Detect which cell encompasses the target text, then output its (X, Y) center coordinate. 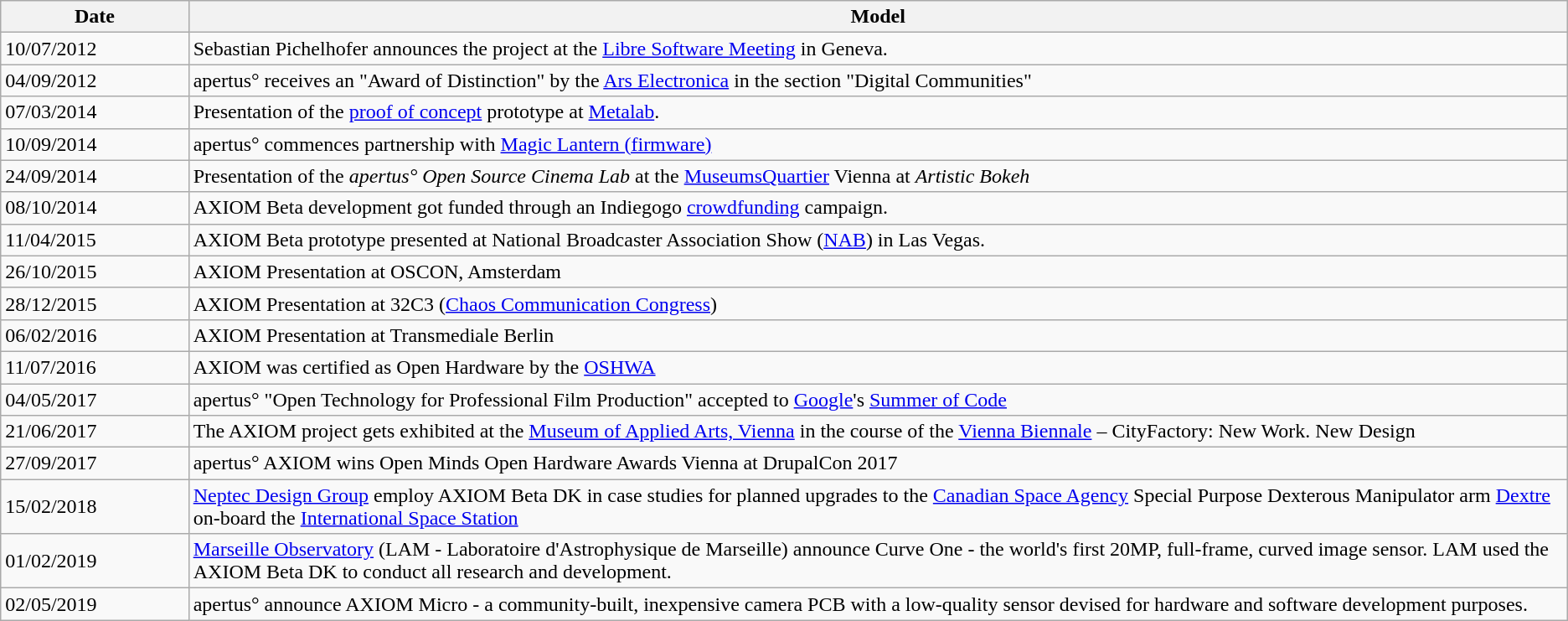
24/09/2014 (95, 176)
AXIOM Beta development got funded through an Indiegogo crowdfunding campaign. (878, 208)
Date (95, 17)
Presentation of the apertus° Open Source Cinema Lab at the MuseumsQuartier Vienna at Artistic Bokeh (878, 176)
Sebastian Pichelhofer announces the project at the Libre Software Meeting in Geneva. (878, 49)
apertus° receives an "Award of Distinction" by the Ars Electronica in the section "Digital Communities" (878, 80)
26/10/2015 (95, 272)
AXIOM Presentation at Transmediale Berlin (878, 335)
AXIOM Beta prototype presented at National Broadcaster Association Show (NAB) in Las Vegas. (878, 240)
06/02/2016 (95, 335)
07/03/2014 (95, 112)
21/06/2017 (95, 432)
AXIOM Presentation at OSCON, Amsterdam (878, 272)
08/10/2014 (95, 208)
11/04/2015 (95, 240)
28/12/2015 (95, 303)
01/02/2019 (95, 561)
apertus° AXIOM wins Open Minds Open Hardware Awards Vienna at DrupalCon 2017 (878, 463)
11/07/2016 (95, 367)
Model (878, 17)
10/07/2012 (95, 49)
apertus° commences partnership with Magic Lantern (firmware) (878, 144)
27/09/2017 (95, 463)
10/09/2014 (95, 144)
04/05/2017 (95, 400)
AXIOM Presentation at 32C3 (Chaos Communication Congress) (878, 303)
AXIOM was certified as Open Hardware by the OSHWA (878, 367)
apertus° "Open Technology for Professional Film Production" accepted to Google's Summer of Code (878, 400)
15/02/2018 (95, 506)
04/09/2012 (95, 80)
02/05/2019 (95, 604)
The AXIOM project gets exhibited at the Museum of Applied Arts, Vienna in the course of the Vienna Biennale – CityFactory: New Work. New Design (878, 432)
Presentation of the proof of concept prototype at Metalab. (878, 112)
